Determine the [x, y] coordinate at the center of the cell enclosing the given text.  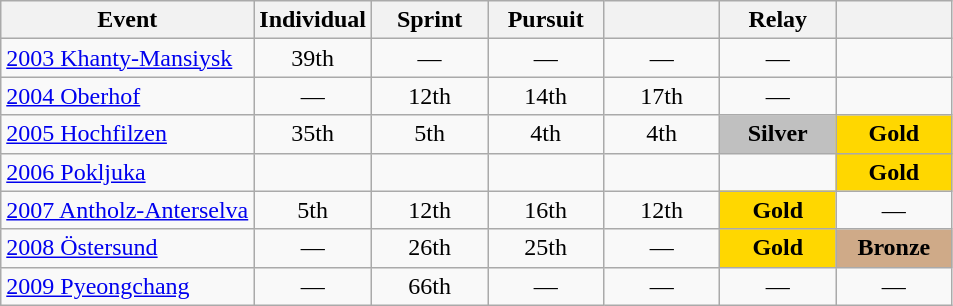
Bronze [894, 248]
Event [128, 20]
26th [430, 248]
2008 Östersund [128, 248]
2007 Antholz-Anterselva [128, 210]
2004 Oberhof [128, 96]
25th [546, 248]
Pursuit [546, 20]
2005 Hochfilzen [128, 134]
Relay [778, 20]
Silver [778, 134]
17th [662, 96]
2009 Pyeongchang [128, 286]
Sprint [430, 20]
39th [313, 58]
35th [313, 134]
2003 Khanty-Mansiysk [128, 58]
66th [430, 286]
16th [546, 210]
2006 Pokljuka [128, 172]
Individual [313, 20]
14th [546, 96]
